For the text-containing cell, return its midpoint in (x, y) coordinate format. 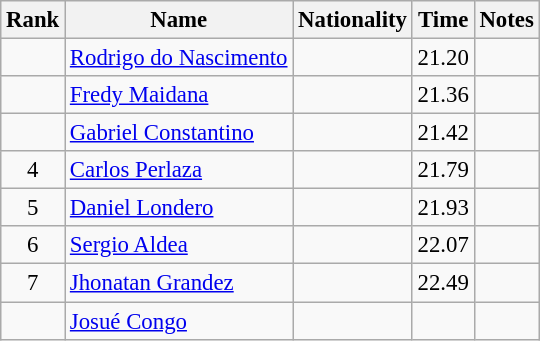
6 (33, 245)
5 (33, 208)
Name (179, 20)
Fredy Maidana (179, 95)
22.49 (443, 283)
4 (33, 170)
Gabriel Constantino (179, 133)
Time (443, 20)
21.36 (443, 95)
Carlos Perlaza (179, 170)
Nationality (352, 20)
Jhonatan Grandez (179, 283)
21.79 (443, 170)
21.20 (443, 58)
Rank (33, 20)
Notes (506, 20)
21.42 (443, 133)
7 (33, 283)
Sergio Aldea (179, 245)
Josué Congo (179, 321)
21.93 (443, 208)
Rodrigo do Nascimento (179, 58)
Daniel Londero (179, 208)
22.07 (443, 245)
